Identify which cell holds the provided text, then report its (x, y) central coordinate. 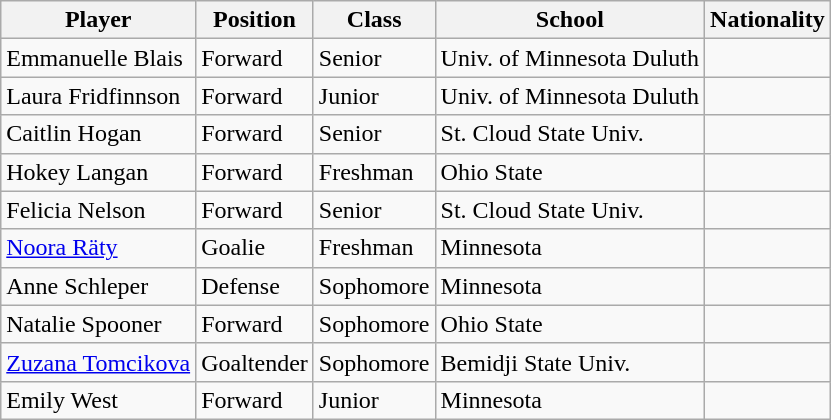
Emmanuelle Blais (98, 58)
Zuzana Tomcikova (98, 362)
Class (374, 20)
Goalie (255, 248)
Emily West (98, 400)
Hokey Langan (98, 172)
Natalie Spooner (98, 324)
Bemidji State Univ. (570, 362)
Anne Schleper (98, 286)
Player (98, 20)
Caitlin Hogan (98, 134)
Nationality (768, 20)
Position (255, 20)
School (570, 20)
Noora Räty (98, 248)
Defense (255, 286)
Felicia Nelson (98, 210)
Laura Fridfinnson (98, 96)
Goaltender (255, 362)
